Return (X, Y) of the center of cell containing provided text 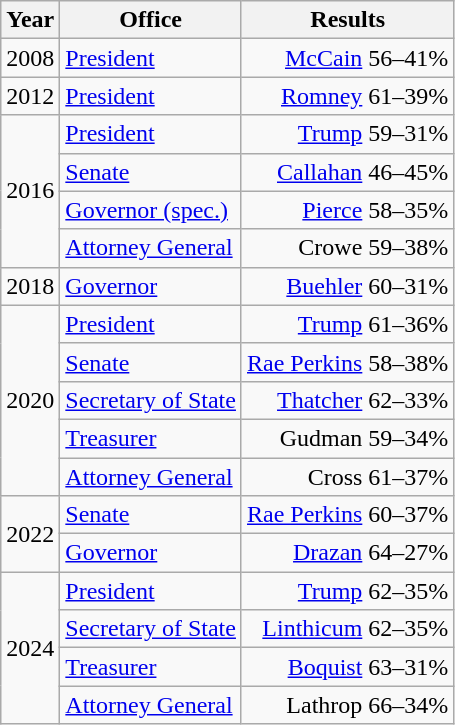
2022 (30, 534)
2018 (30, 286)
2024 (30, 648)
2012 (30, 96)
Crowe 59–38% (347, 248)
Thatcher 62–33% (347, 400)
Boquist 63–31% (347, 667)
Lathrop 66–34% (347, 705)
2008 (30, 58)
Gudman 59–34% (347, 438)
Callahan 46–45% (347, 172)
Rae Perkins 58–38% (347, 362)
Romney 61–39% (347, 96)
Linthicum 62–35% (347, 629)
McCain 56–41% (347, 58)
Pierce 58–35% (347, 210)
Trump 61–36% (347, 324)
Governor (spec.) (151, 210)
Results (347, 20)
Rae Perkins 60–37% (347, 515)
Year (30, 20)
Trump 59–31% (347, 134)
Office (151, 20)
Drazan 64–27% (347, 553)
2020 (30, 400)
2016 (30, 191)
Trump 62–35% (347, 591)
Buehler 60–31% (347, 286)
Cross 61–37% (347, 477)
